For the text-containing cell, return its midpoint in (x, y) coordinate format. 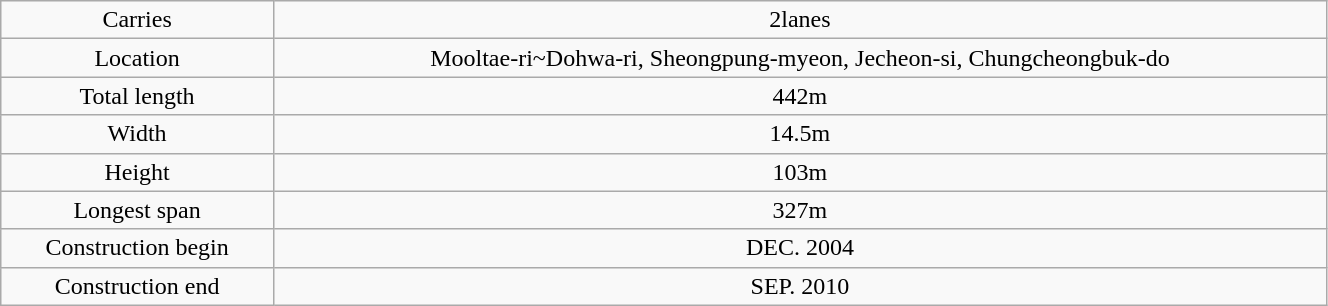
Mooltae-ri~Dohwa-ri, Sheongpung-myeon, Jecheon-si, Chungcheongbuk-do (800, 58)
DEC. 2004 (800, 248)
14.5m (800, 134)
Total length (138, 96)
103m (800, 172)
Construction begin (138, 248)
442m (800, 96)
Longest span (138, 210)
SEP. 2010 (800, 286)
Construction end (138, 286)
Width (138, 134)
Carries (138, 20)
2lanes (800, 20)
Location (138, 58)
Height (138, 172)
327m (800, 210)
